Determine the [x, y] coordinate at the center of the cell enclosing the given text.  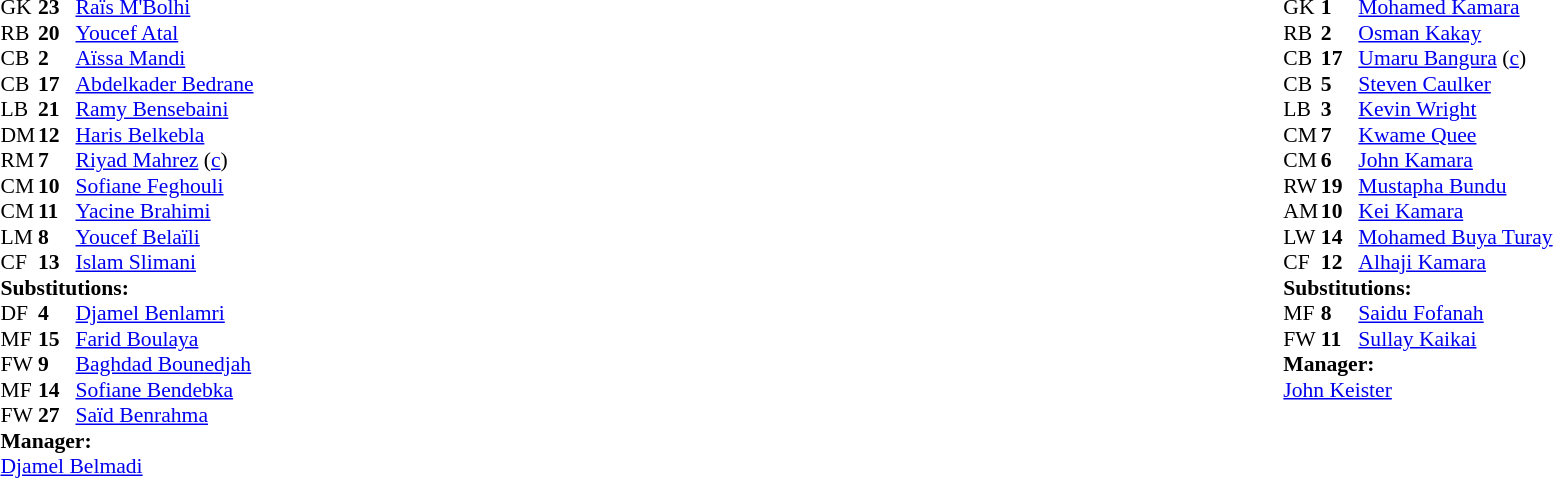
RM [19, 161]
21 [57, 109]
Sofiane Feghouli [165, 186]
LM [19, 237]
Youcef Belaïli [165, 237]
13 [57, 263]
Osman Kakay [1455, 33]
4 [57, 313]
Sullay Kaikai [1455, 339]
RW [1302, 186]
LW [1302, 237]
Alhaji Kamara [1455, 263]
Kevin Wright [1455, 109]
Aïssa Mandi [165, 59]
Kwame Quee [1455, 135]
John Kamara [1455, 161]
DM [19, 135]
15 [57, 339]
Saïd Benrahma [165, 415]
Djamel Benlamri [165, 313]
Kei Kamara [1455, 211]
19 [1340, 186]
5 [1340, 84]
Haris Belkebla [165, 135]
Abdelkader Bedrane [165, 84]
Saidu Fofanah [1455, 313]
DF [19, 313]
6 [1340, 161]
Sofiane Bendebka [165, 390]
Umaru Bangura (c) [1455, 59]
John Keister [1418, 390]
Baghdad Bounedjah [165, 365]
Farid Boulaya [165, 339]
3 [1340, 109]
20 [57, 33]
AM [1302, 211]
27 [57, 415]
Islam Slimani [165, 263]
Mustapha Bundu [1455, 186]
Riyad Mahrez (c) [165, 161]
Ramy Bensebaini [165, 109]
Youcef Atal [165, 33]
9 [57, 365]
Steven Caulker [1455, 84]
Yacine Brahimi [165, 211]
Mohamed Buya Turay [1455, 237]
